Return the (x, y) coordinate for the center point of the cell that contains the specified text.  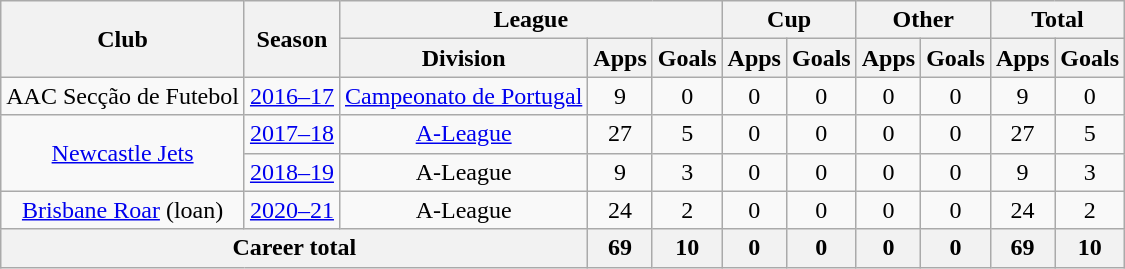
League (530, 20)
Season (292, 39)
Other (923, 20)
Division (463, 58)
Club (123, 39)
2020–21 (292, 210)
Campeonato de Portugal (463, 96)
Total (1057, 20)
Brisbane Roar (loan) (123, 210)
Newcastle Jets (123, 153)
Career total (294, 248)
2018–19 (292, 172)
Cup (789, 20)
2016–17 (292, 96)
2017–18 (292, 134)
AAC Secção de Futebol (123, 96)
